From the cell containing the given text, extract its center point as (x, y) coordinate. 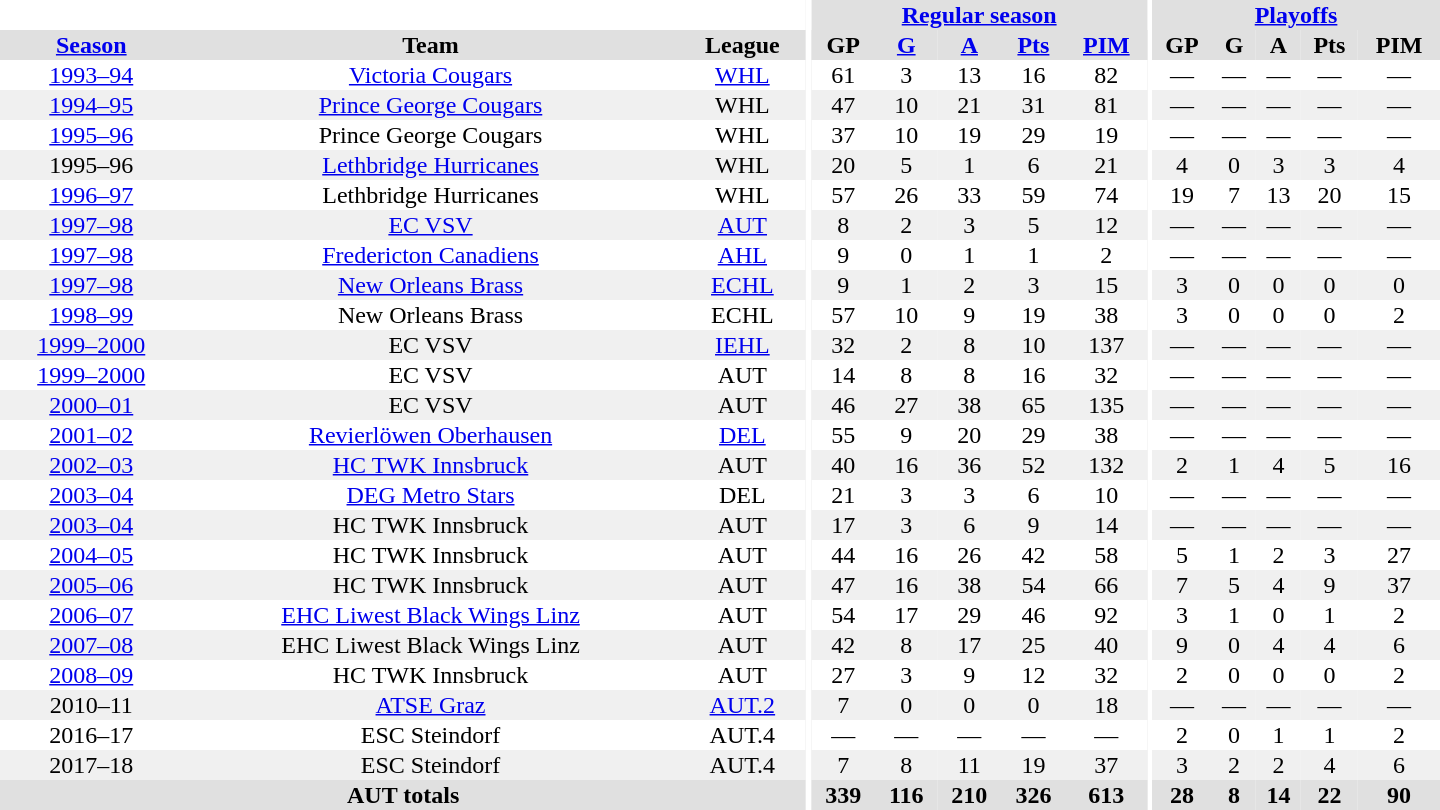
210 (969, 795)
65 (1033, 405)
25 (1033, 645)
1998–99 (92, 315)
Team (431, 45)
2000–01 (92, 405)
1993–94 (92, 75)
36 (969, 465)
Regular season (979, 15)
2007–08 (92, 645)
90 (1399, 795)
52 (1033, 465)
2016–17 (92, 735)
1994–95 (92, 105)
58 (1106, 555)
League (742, 45)
22 (1330, 795)
1996–97 (92, 195)
Fredericton Canadiens (431, 255)
116 (906, 795)
AUT.2 (742, 705)
74 (1106, 195)
132 (1106, 465)
2006–07 (92, 615)
92 (1106, 615)
81 (1106, 105)
28 (1182, 795)
ATSE Graz (431, 705)
Revierlöwen Oberhausen (431, 435)
Season (92, 45)
2002–03 (92, 465)
18 (1106, 705)
33 (969, 195)
326 (1033, 795)
11 (969, 765)
61 (843, 75)
DEG Metro Stars (431, 495)
135 (1106, 405)
137 (1106, 345)
Victoria Cougars (431, 75)
613 (1106, 795)
2017–18 (92, 765)
2001–02 (92, 435)
AUT totals (403, 795)
55 (843, 435)
59 (1033, 195)
2010–11 (92, 705)
2004–05 (92, 555)
2005–06 (92, 585)
AHL (742, 255)
Playoffs (1296, 15)
44 (843, 555)
66 (1106, 585)
IEHL (742, 345)
31 (1033, 105)
2008–09 (92, 675)
339 (843, 795)
82 (1106, 75)
